Extract the (X, Y) coordinate from the center of the cell holding the provided text.  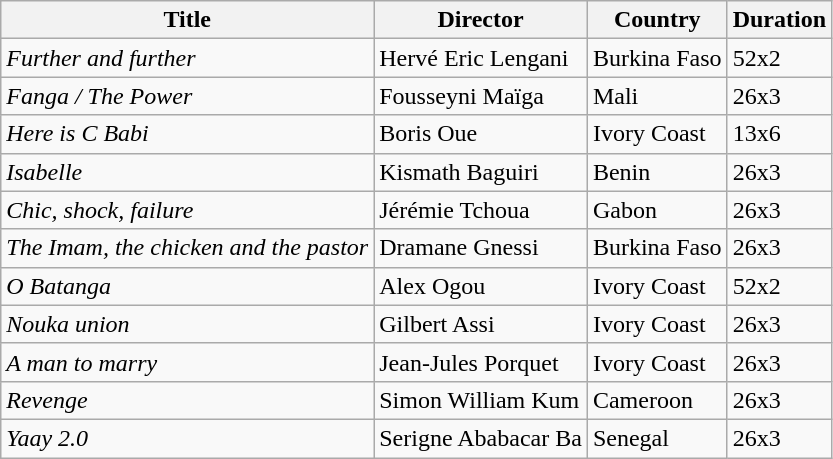
13x6 (779, 134)
Dramane Gnessi (481, 248)
Benin (657, 172)
Jérémie Tchoua (481, 210)
Boris Oue (481, 134)
Here is C Babi (188, 134)
Isabelle (188, 172)
A man to marry (188, 362)
Simon William Kum (481, 400)
Chic, shock, failure (188, 210)
Director (481, 20)
O Batanga (188, 286)
The Imam, the chicken and the pastor (188, 248)
Further and further (188, 58)
Gabon (657, 210)
Fousseyni Maïga (481, 96)
Serigne Ababacar Ba (481, 438)
Gilbert Assi (481, 324)
Jean-Jules Porquet (481, 362)
Kismath Baguiri (481, 172)
Country (657, 20)
Cameroon (657, 400)
Mali (657, 96)
Fanga / The Power (188, 96)
Alex Ogou (481, 286)
Hervé Eric Lengani (481, 58)
Nouka union (188, 324)
Revenge (188, 400)
Duration (779, 20)
Senegal (657, 438)
Title (188, 20)
Yaay 2.0 (188, 438)
